Locate the cell with the specified text and output its [x, y] center coordinate. 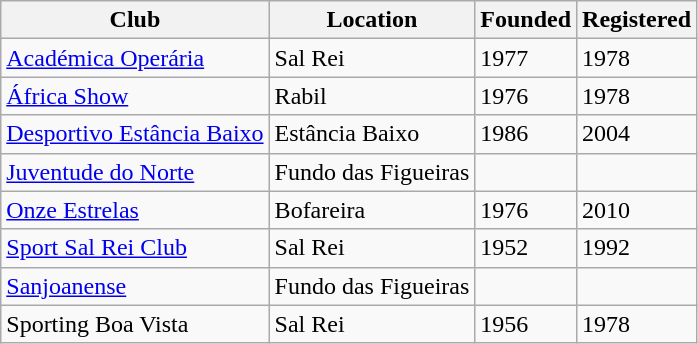
Registered [637, 20]
1952 [526, 248]
1956 [526, 324]
1986 [526, 134]
Onze Estrelas [135, 210]
Estância Baixo [372, 134]
Juventude do Norte [135, 172]
Club [135, 20]
1977 [526, 58]
Desportivo Estância Baixo [135, 134]
Founded [526, 20]
Académica Operária [135, 58]
1992 [637, 248]
2004 [637, 134]
Rabil [372, 96]
2010 [637, 210]
Sport Sal Rei Club [135, 248]
Sanjoanense [135, 286]
Sporting Boa Vista [135, 324]
África Show [135, 96]
Location [372, 20]
Bofareira [372, 210]
